Output the (X, Y) coordinate of the center of the cell containing the given text.  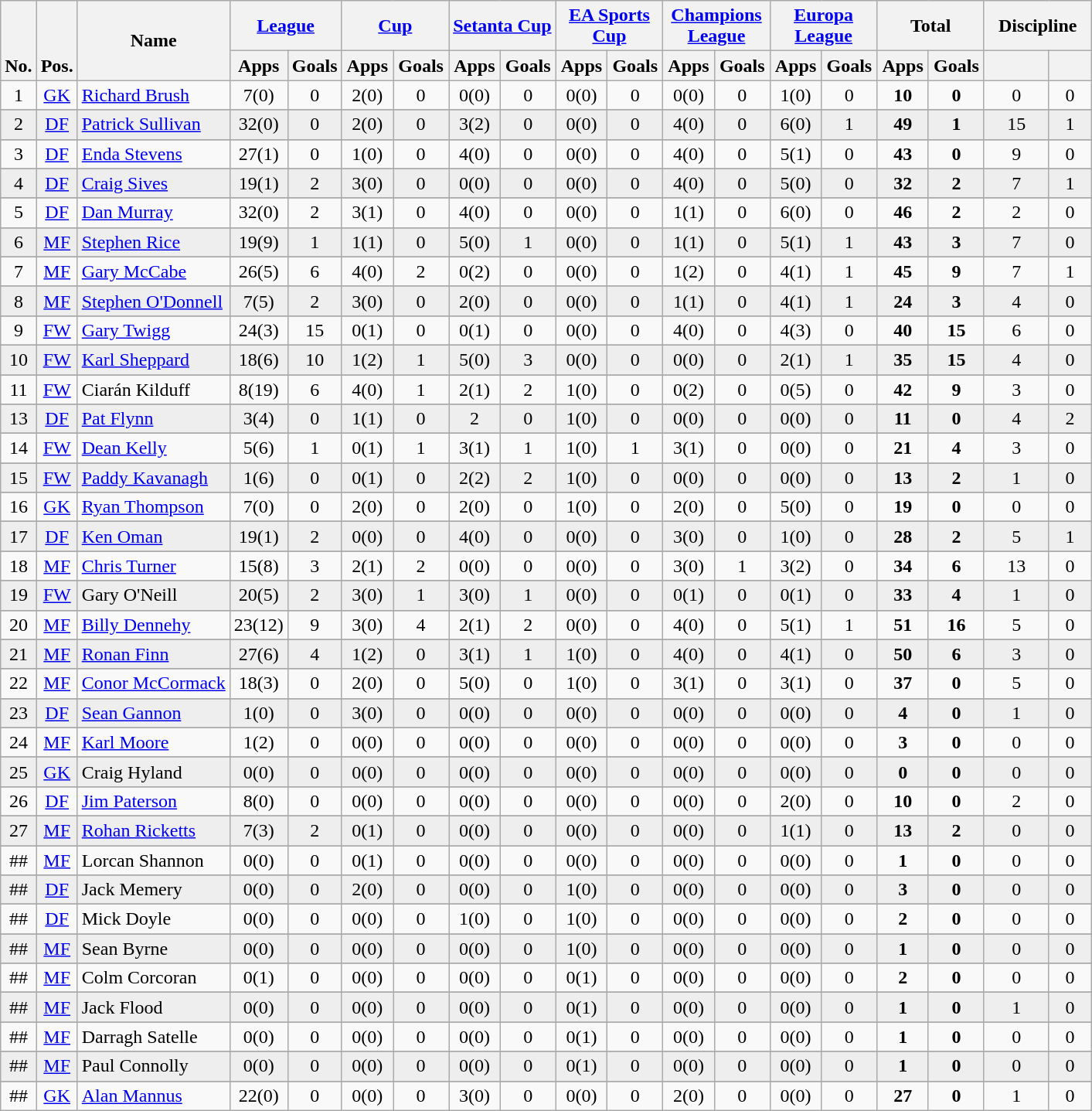
20(5) (258, 595)
Enda Stevens (153, 154)
14 (19, 448)
Jim Paterson (153, 801)
22 (19, 683)
17 (19, 537)
Jack Memery (153, 890)
2(2) (475, 478)
League (286, 26)
18(6) (258, 360)
7(5) (258, 301)
26(5) (258, 271)
26 (19, 801)
No. (19, 40)
23 (19, 713)
Europa League (824, 26)
Rohan Ricketts (153, 830)
Dan Murray (153, 213)
Sean Byrne (153, 949)
Mick Doyle (153, 919)
Gary O'Neill (153, 595)
Cup (396, 26)
27(6) (258, 654)
Name (153, 40)
Karl Moore (153, 742)
Gary Twigg (153, 330)
22(0) (258, 1096)
23(12) (258, 625)
45 (903, 271)
Total (930, 26)
18(3) (258, 683)
Paul Connolly (153, 1066)
Conor McCormack (153, 683)
Paddy Kavanagh (153, 478)
4(3) (796, 330)
Lorcan Shannon (153, 861)
15(8) (258, 566)
46 (903, 213)
Colm Corcoran (153, 978)
Gary McCabe (153, 271)
8 (19, 301)
7(3) (258, 830)
51 (903, 625)
Pos. (57, 40)
40 (903, 330)
Karl Sheppard (153, 360)
25 (19, 772)
Craig Sives (153, 183)
35 (903, 360)
Sean Gannon (153, 713)
Setanta Cup (502, 26)
8(19) (258, 389)
Ken Oman (153, 537)
Stephen Rice (153, 242)
0(5) (796, 389)
Richard Brush (153, 95)
Dean Kelly (153, 448)
Discipline (1037, 26)
5(6) (258, 448)
Ryan Thompson (153, 507)
37 (903, 683)
Pat Flynn (153, 419)
Jack Flood (153, 1007)
Ciarán Kilduff (153, 389)
27(1) (258, 154)
1(6) (258, 478)
Craig Hyland (153, 772)
Billy Dennehy (153, 625)
Stephen O'Donnell (153, 301)
3(4) (258, 419)
33 (903, 595)
18 (19, 566)
Ronan Finn (153, 654)
28 (903, 537)
24(3) (258, 330)
50 (903, 654)
34 (903, 566)
49 (903, 124)
Darragh Satelle (153, 1037)
20 (19, 625)
Alan Mannus (153, 1096)
42 (903, 389)
19(9) (258, 242)
32 (903, 183)
Patrick Sullivan (153, 124)
8(0) (258, 801)
Champions League (717, 26)
EA Sports Cup (609, 26)
Chris Turner (153, 566)
